Return the (x, y) coordinate for the center point of the cell that contains the specified text.  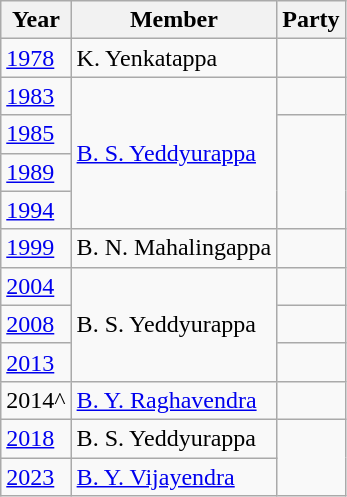
1999 (36, 248)
B. N. Mahalingappa (174, 248)
2023 (36, 477)
1994 (36, 210)
B. Y. Raghavendra (174, 400)
1978 (36, 58)
B. Y. Vijayendra (174, 477)
1983 (36, 96)
2013 (36, 362)
2014^ (36, 400)
Member (174, 20)
2008 (36, 324)
Party (311, 20)
2018 (36, 438)
1985 (36, 134)
2004 (36, 286)
K. Yenkatappa (174, 58)
1989 (36, 172)
Year (36, 20)
